Search for the cell housing the specified text and yield its [X, Y] center coordinate. 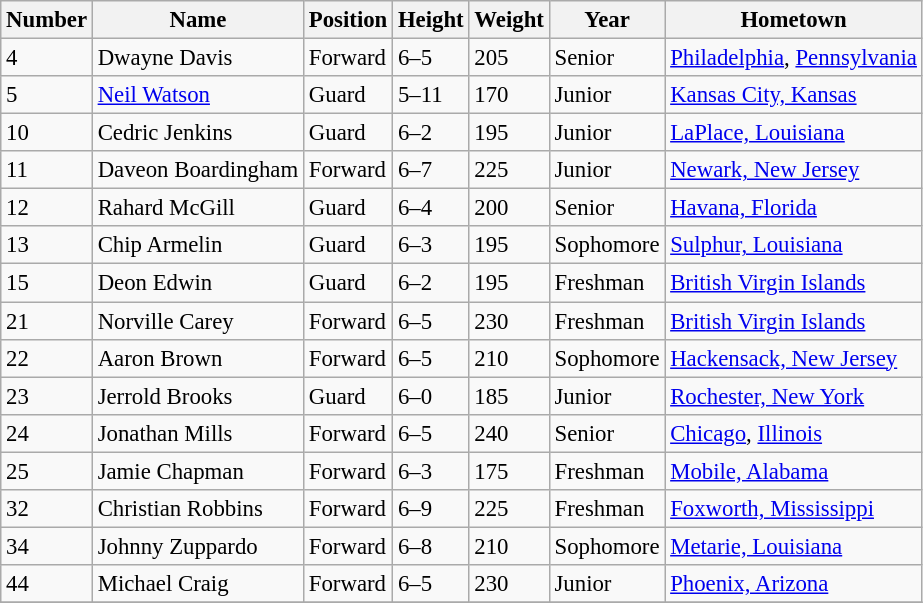
Year [607, 20]
Havana, Florida [794, 208]
Metarie, Louisiana [794, 546]
Philadelphia, Pennsylvania [794, 58]
170 [509, 95]
200 [509, 208]
Mobile, Alabama [794, 471]
Johnny Zuppardo [198, 546]
185 [509, 396]
6–7 [431, 170]
Aaron Brown [198, 358]
Name [198, 20]
6–4 [431, 208]
240 [509, 433]
Newark, New Jersey [794, 170]
LaPlace, Louisiana [794, 133]
Chicago, Illinois [794, 433]
23 [47, 396]
Neil Watson [198, 95]
5 [47, 95]
Jamie Chapman [198, 471]
Dwayne Davis [198, 58]
6–0 [431, 396]
Rochester, New York [794, 396]
Christian Robbins [198, 509]
15 [47, 283]
Height [431, 20]
4 [47, 58]
Hackensack, New Jersey [794, 358]
Position [348, 20]
13 [47, 245]
Kansas City, Kansas [794, 95]
6–8 [431, 546]
5–11 [431, 95]
11 [47, 170]
Jerrold Brooks [198, 396]
Sulphur, Louisiana [794, 245]
Hometown [794, 20]
24 [47, 433]
10 [47, 133]
25 [47, 471]
34 [47, 546]
Rahard McGill [198, 208]
Deon Edwin [198, 283]
44 [47, 584]
12 [47, 208]
Jonathan Mills [198, 433]
Phoenix, Arizona [794, 584]
Daveon Boardingham [198, 170]
22 [47, 358]
205 [509, 58]
Foxworth, Mississippi [794, 509]
175 [509, 471]
Number [47, 20]
Chip Armelin [198, 245]
6–9 [431, 509]
21 [47, 321]
32 [47, 509]
Cedric Jenkins [198, 133]
Michael Craig [198, 584]
Weight [509, 20]
Norville Carey [198, 321]
